Identify which cell holds the provided text, then report its [x, y] central coordinate. 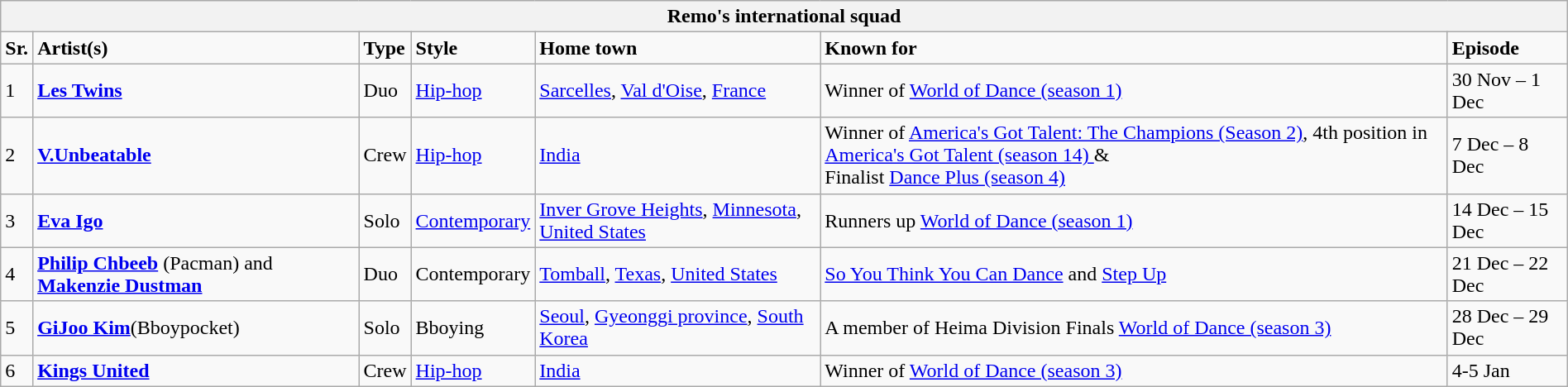
Les Twins [196, 91]
Sarcelles, Val d'Oise, France [678, 91]
1 [17, 91]
Sr. [17, 48]
7 Dec – 8 Dec [1507, 155]
So You Think You Can Dance and Step Up [1134, 275]
A member of Heima Division Finals World of Dance (season 3) [1134, 327]
4 [17, 275]
Episode [1507, 48]
Style [473, 48]
4-5 Jan [1507, 370]
3 [17, 220]
Type [385, 48]
Philip Chbeeb (Pacman) and Makenzie Dustman [196, 275]
Winner of World of Dance (season 1) [1134, 91]
5 [17, 327]
21 Dec – 22 Dec [1507, 275]
Seoul, Gyeonggi province, South Korea [678, 327]
Eva Igo [196, 220]
Winner of America's Got Talent: The Champions (Season 2), 4th position in America's Got Talent (season 14) &Finalist Dance Plus (season 4) [1134, 155]
GiJoo Kim(Bboypocket) [196, 327]
Artist(s) [196, 48]
28 Dec – 29 Dec [1507, 327]
6 [17, 370]
Known for [1134, 48]
30 Nov – 1 Dec [1507, 91]
V.Unbeatable [196, 155]
Inver Grove Heights, Minnesota, United States [678, 220]
Winner of World of Dance (season 3) [1134, 370]
Tomball, Texas, United States [678, 275]
Bboying [473, 327]
14 Dec – 15 Dec [1507, 220]
Kings United [196, 370]
Remo's international squad [784, 17]
2 [17, 155]
Home town [678, 48]
Runners up World of Dance (season 1) [1134, 220]
